Provide the (x, y) coordinate of the cell's center where the given text is located.  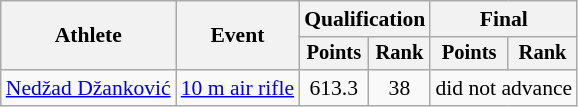
did not advance (504, 88)
Nedžad Džanković (88, 88)
38 (399, 88)
613.3 (334, 88)
Final (504, 19)
Athlete (88, 36)
10 m air rifle (238, 88)
Event (238, 36)
Qualification (364, 19)
